From the cell containing the given text, extract its center point as [x, y] coordinate. 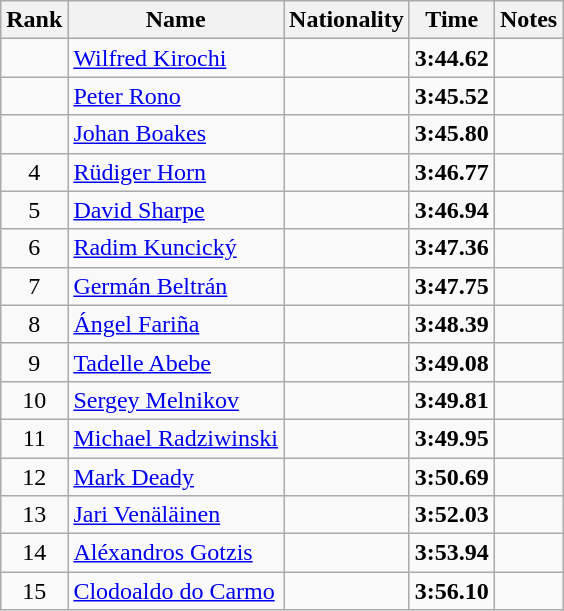
Clodoaldo do Carmo [176, 591]
15 [34, 591]
5 [34, 210]
Ángel Fariña [176, 324]
7 [34, 286]
3:49.95 [452, 438]
Johan Boakes [176, 134]
Time [452, 20]
3:50.69 [452, 477]
Aléxandros Gotzis [176, 553]
3:44.62 [452, 58]
12 [34, 477]
Peter Rono [176, 96]
14 [34, 553]
Name [176, 20]
Rank [34, 20]
3:47.75 [452, 286]
Radim Kuncický [176, 248]
3:47.36 [452, 248]
3:53.94 [452, 553]
3:45.80 [452, 134]
Sergey Melnikov [176, 400]
3:46.94 [452, 210]
3:46.77 [452, 172]
6 [34, 248]
Michael Radziwinski [176, 438]
13 [34, 515]
Tadelle Abebe [176, 362]
3:52.03 [452, 515]
3:49.08 [452, 362]
10 [34, 400]
3:48.39 [452, 324]
3:49.81 [452, 400]
Notes [528, 20]
3:56.10 [452, 591]
11 [34, 438]
9 [34, 362]
David Sharpe [176, 210]
4 [34, 172]
Wilfred Kirochi [176, 58]
3:45.52 [452, 96]
Mark Deady [176, 477]
Germán Beltrán [176, 286]
Nationality [347, 20]
Jari Venäläinen [176, 515]
8 [34, 324]
Rüdiger Horn [176, 172]
